For the text-containing cell, return its midpoint in (x, y) coordinate format. 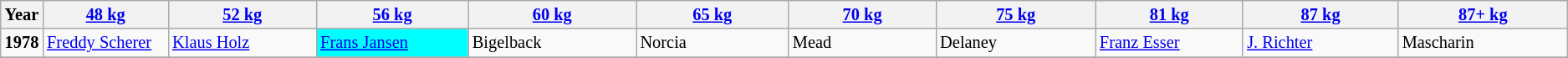
81 kg (1169, 14)
48 kg (105, 14)
Klaus Holz (243, 43)
1978 (22, 43)
Year (22, 14)
Freddy Scherer (105, 43)
Mead (862, 43)
Mascharin (1484, 43)
J. Richter (1320, 43)
60 kg (552, 14)
87 kg (1320, 14)
56 kg (392, 14)
Delaney (1015, 43)
Frans Jansen (392, 43)
52 kg (243, 14)
Bigelback (552, 43)
Franz Esser (1169, 43)
65 kg (712, 14)
75 kg (1015, 14)
87+ kg (1484, 14)
Norcia (712, 43)
70 kg (862, 14)
